Detect which cell encompasses the target text, then output its (x, y) center coordinate. 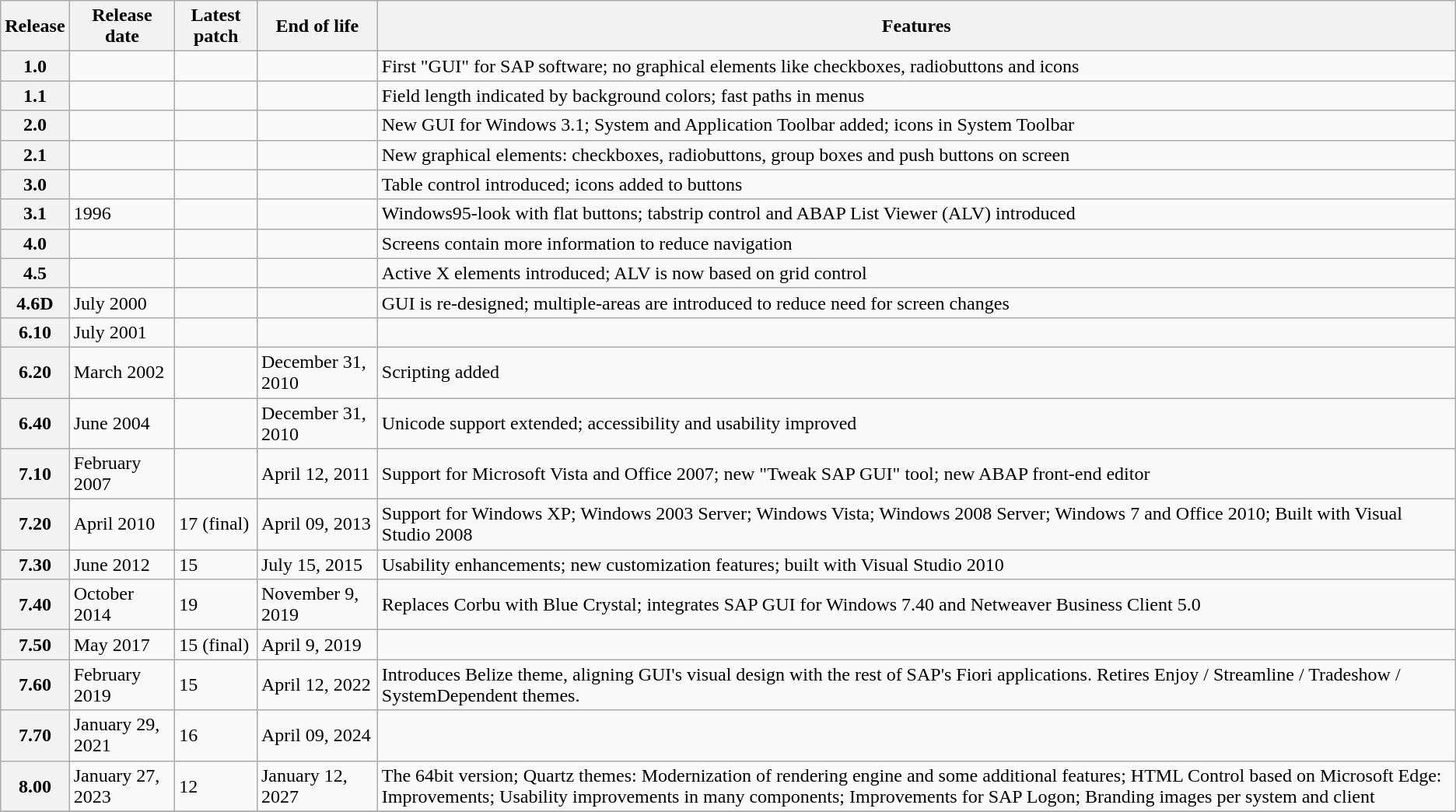
7.50 (35, 645)
Support for Microsoft Vista and Office 2007; new "Tweak SAP GUI" tool; new ABAP front-end editor (916, 474)
7.40 (35, 605)
6.20 (35, 372)
Scripting added (916, 372)
New GUI for Windows 3.1; System and Application Toolbar added; icons in System Toolbar (916, 125)
October 2014 (122, 605)
Release (35, 26)
7.60 (35, 684)
4.0 (35, 243)
Usability enhancements; new customization features; built with Visual Studio 2010 (916, 565)
7.30 (35, 565)
February 2007 (122, 474)
July 2000 (122, 303)
First "GUI" for SAP software; no graphical elements like checkboxes, radiobuttons and icons (916, 66)
1996 (122, 214)
Support for Windows XP; Windows 2003 Server; Windows Vista; Windows 2008 Server; Windows 7 and Office 2010; Built with Visual Studio 2008 (916, 524)
7.20 (35, 524)
Unicode support extended; accessibility and usability improved (916, 423)
New graphical elements: checkboxes, radiobuttons, group boxes and push buttons on screen (916, 155)
Active X elements introduced; ALV is now based on grid control (916, 273)
1.1 (35, 96)
April 9, 2019 (317, 645)
3.0 (35, 184)
6.40 (35, 423)
4.5 (35, 273)
16 (216, 736)
Screens contain more information to reduce navigation (916, 243)
June 2012 (122, 565)
6.10 (35, 332)
3.1 (35, 214)
2.1 (35, 155)
June 2004 (122, 423)
July 15, 2015 (317, 565)
Replaces Corbu with Blue Crystal; integrates SAP GUI for Windows 7.40 and Netweaver Business Client 5.0 (916, 605)
7.70 (35, 736)
November 9, 2019 (317, 605)
March 2002 (122, 372)
Table control introduced; icons added to buttons (916, 184)
19 (216, 605)
April 12, 2022 (317, 684)
15 (final) (216, 645)
12 (216, 786)
January 12, 2027 (317, 786)
End of life (317, 26)
Windows95-look with flat buttons; tabstrip control and ABAP List Viewer (ALV) introduced (916, 214)
Features (916, 26)
April 2010 (122, 524)
January 27, 2023 (122, 786)
7.10 (35, 474)
April 09, 2013 (317, 524)
May 2017 (122, 645)
January 29, 2021 (122, 736)
April 09, 2024 (317, 736)
1.0 (35, 66)
4.6D (35, 303)
8.00 (35, 786)
February 2019 (122, 684)
GUI is re-designed; multiple-areas are introduced to reduce need for screen changes (916, 303)
Latest patch (216, 26)
Release date (122, 26)
April 12, 2011 (317, 474)
Field length indicated by background colors; fast paths in menus (916, 96)
2.0 (35, 125)
July 2001 (122, 332)
17 (final) (216, 524)
